Return [x, y] of the center of cell containing provided text 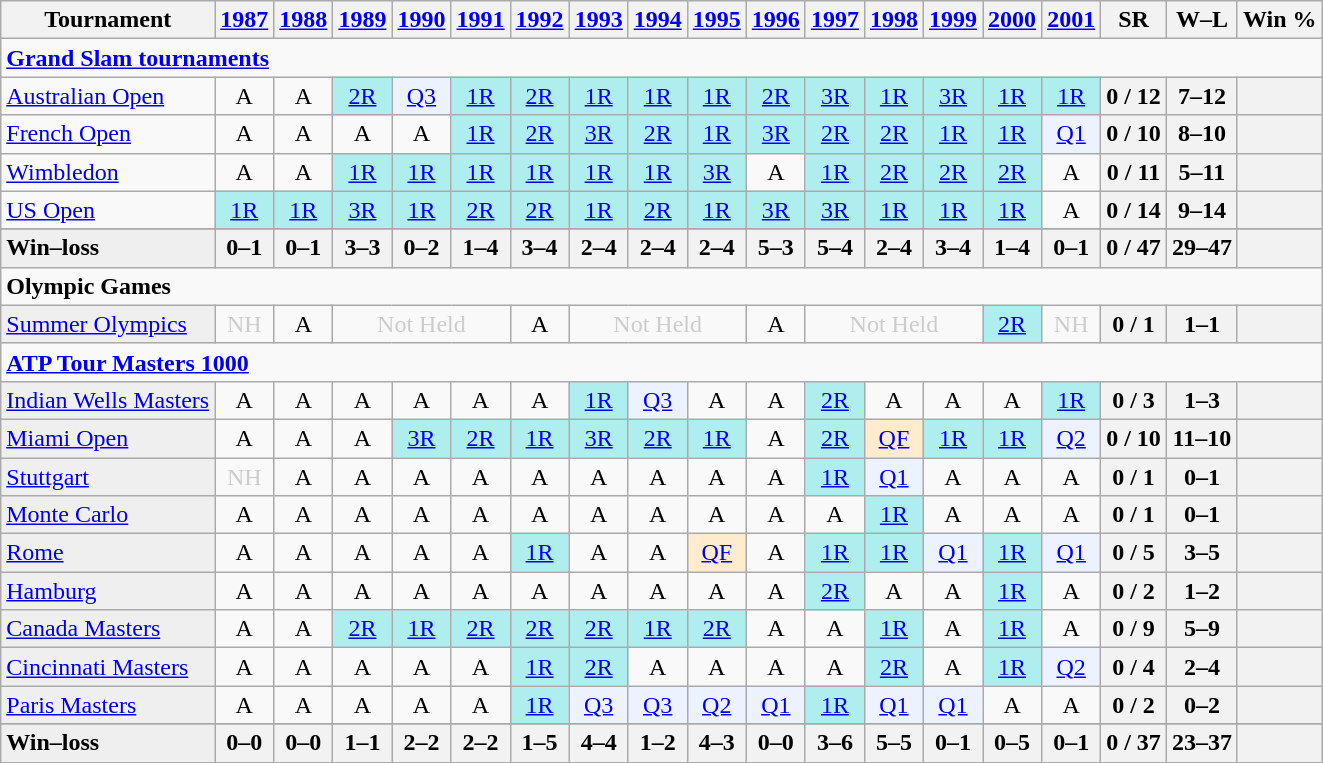
Indian Wells Masters [108, 400]
1991 [480, 20]
Australian Open [108, 96]
Hamburg [108, 591]
Monte Carlo [108, 515]
2001 [1072, 20]
1–5 [540, 743]
0 / 3 [1134, 400]
5–11 [1202, 172]
Tournament [108, 20]
4–3 [716, 743]
29–47 [1202, 248]
8–10 [1202, 134]
5–4 [834, 248]
3–6 [834, 743]
5–3 [776, 248]
1998 [894, 20]
1997 [834, 20]
Grand Slam tournaments [662, 58]
1989 [362, 20]
Stuttgart [108, 477]
3–5 [1202, 553]
Olympic Games [662, 286]
1993 [598, 20]
1996 [776, 20]
1995 [716, 20]
9–14 [1202, 210]
1988 [304, 20]
3–3 [362, 248]
1999 [952, 20]
W–L [1202, 20]
0 / 9 [1134, 629]
1992 [540, 20]
2000 [1012, 20]
Canada Masters [108, 629]
23–37 [1202, 743]
SR [1134, 20]
0 / 5 [1134, 553]
US Open [108, 210]
Summer Olympics [108, 324]
Win % [1280, 20]
1990 [422, 20]
Miami Open [108, 438]
0 / 4 [1134, 667]
0–5 [1012, 743]
0 / 47 [1134, 248]
5–9 [1202, 629]
7–12 [1202, 96]
Wimbledon [108, 172]
Paris Masters [108, 705]
0 / 37 [1134, 743]
0 / 14 [1134, 210]
4–4 [598, 743]
Cincinnati Masters [108, 667]
1994 [658, 20]
11–10 [1202, 438]
0 / 12 [1134, 96]
5–5 [894, 743]
French Open [108, 134]
1987 [244, 20]
Rome [108, 553]
0 / 11 [1134, 172]
ATP Tour Masters 1000 [662, 362]
1–3 [1202, 400]
